Detect which cell encompasses the target text, then output its (x, y) center coordinate. 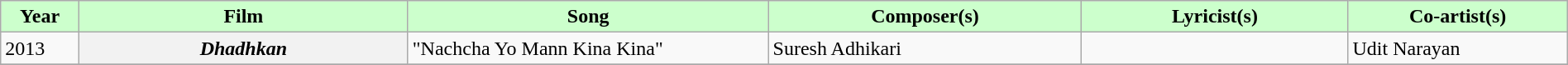
"Nachcha Yo Mann Kina Kina" (588, 48)
2013 (40, 48)
Film (243, 17)
Co-artist(s) (1457, 17)
Song (588, 17)
Udit Narayan (1457, 48)
Composer(s) (925, 17)
Dhadhkan (243, 48)
Lyricist(s) (1215, 17)
Suresh Adhikari (925, 48)
Year (40, 17)
